Provide the [X, Y] coordinate of the cell's center where the given text is located.  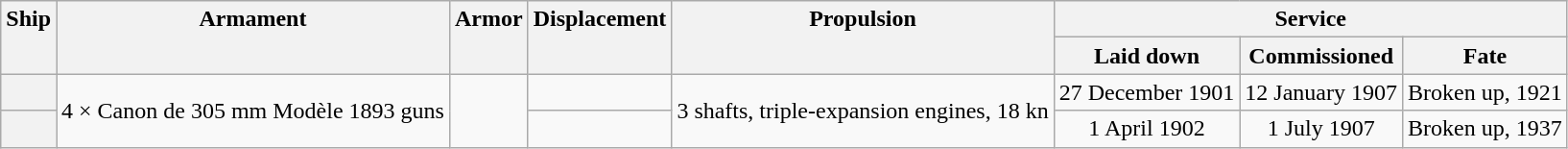
Service [1311, 19]
Laid down [1147, 56]
27 December 1901 [1147, 92]
4 × Canon de 305 mm Modèle 1893 guns [253, 111]
1 April 1902 [1147, 129]
Broken up, 1937 [1485, 129]
1 July 1907 [1321, 129]
12 January 1907 [1321, 92]
Armament [253, 37]
Armor [488, 37]
Ship [29, 37]
Fate [1485, 56]
Propulsion [863, 37]
Broken up, 1921 [1485, 92]
Commissioned [1321, 56]
3 shafts, triple-expansion engines, 18 kn [863, 111]
Displacement [600, 37]
